Locate the cell with the specified text and output its [X, Y] center coordinate. 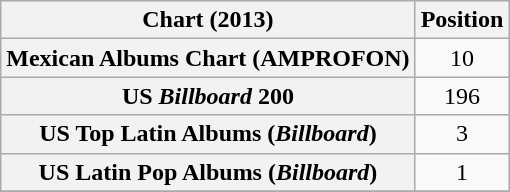
US Latin Pop Albums (Billboard) [208, 172]
10 [462, 58]
US Top Latin Albums (Billboard) [208, 134]
1 [462, 172]
Chart (2013) [208, 20]
Position [462, 20]
US Billboard 200 [208, 96]
Mexican Albums Chart (AMPROFON) [208, 58]
196 [462, 96]
3 [462, 134]
